Scan for the cell matching the given text and deliver its [x, y] coordinate at center. 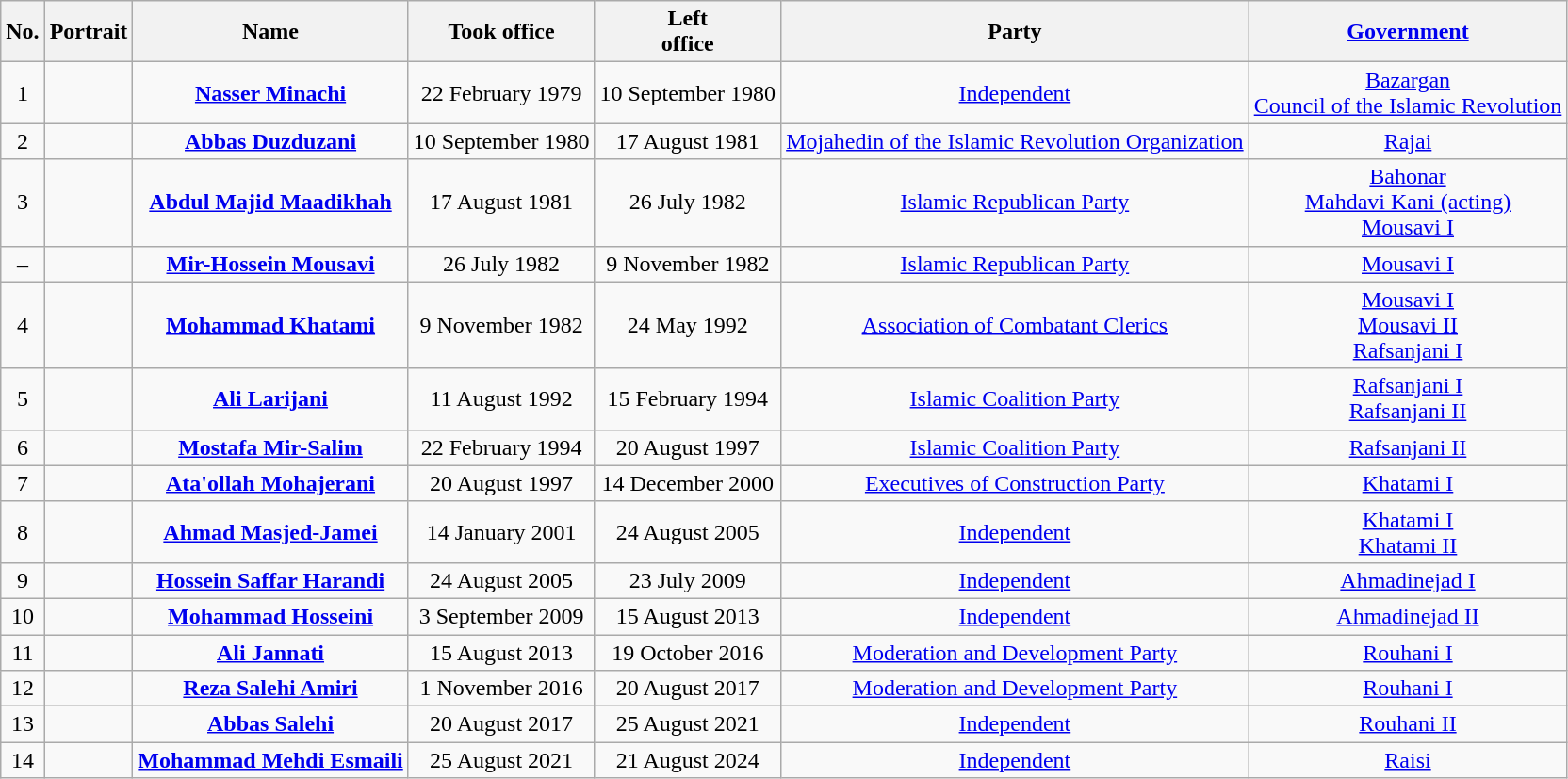
Mohammad Khatami [270, 325]
Mir-Hossein Mousavi [270, 264]
Leftoffice [688, 32]
10 [23, 616]
11 August 1992 [501, 399]
Abdul Majid Maadikhah [270, 203]
14 December 2000 [688, 483]
Mohammad Mehdi Esmaili [270, 760]
7 [23, 483]
21 August 2024 [688, 760]
Mohammad Hosseini [270, 616]
Hossein Saffar Harandi [270, 580]
24 May 1992 [688, 325]
Association of Combatant Clerics [1016, 325]
Ata'ollah Mohajerani [270, 483]
23 July 2009 [688, 580]
9 [23, 580]
– [23, 264]
Name [270, 32]
Party [1016, 32]
Rafsanjani II [1408, 447]
Abbas Duzduzani [270, 141]
Rajai [1408, 141]
Nasser Minachi [270, 92]
Khatami IKhatami II [1408, 531]
BahonarMahdavi Kani (acting)Mousavi I [1408, 203]
Ali Larijani [270, 399]
Mostafa Mir-Salim [270, 447]
3 [23, 203]
Reza Salehi Amiri [270, 689]
Abbas Salehi [270, 724]
8 [23, 531]
13 [23, 724]
Government [1408, 32]
Mousavi I [1408, 264]
12 [23, 689]
Executives of Construction Party [1016, 483]
14 January 2001 [501, 531]
14 [23, 760]
22 February 1994 [501, 447]
2 [23, 141]
Ahmadinejad II [1408, 616]
Portrait [89, 32]
Khatami I [1408, 483]
Rafsanjani IRafsanjani II [1408, 399]
Mousavi IMousavi IIRafsanjani I [1408, 325]
4 [23, 325]
Mojahedin of the Islamic Revolution Organization [1016, 141]
6 [23, 447]
5 [23, 399]
Raisi [1408, 760]
15 February 1994 [688, 399]
19 October 2016 [688, 653]
BazarganCouncil of the Islamic Revolution [1408, 92]
1 November 2016 [501, 689]
11 [23, 653]
Ahmadinejad I [1408, 580]
Ahmad Masjed-Jamei [270, 531]
1 [23, 92]
22 February 1979 [501, 92]
Ali Jannati [270, 653]
Took office [501, 32]
No. [23, 32]
3 September 2009 [501, 616]
Rouhani II [1408, 724]
